For the text-containing cell, return its midpoint in (X, Y) coordinate format. 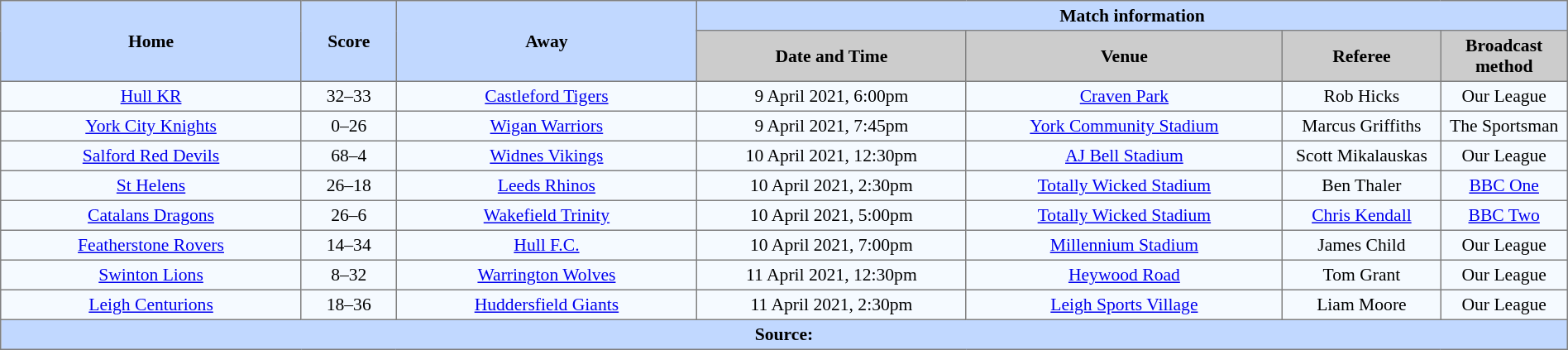
Referee (1361, 56)
Featherstone Rovers (151, 245)
The Sportsman (1503, 126)
AJ Bell Stadium (1125, 156)
Leigh Centurions (151, 304)
Warrington Wolves (547, 275)
Castleford Tigers (547, 96)
St Helens (151, 185)
68–4 (349, 156)
10 April 2021, 5:00pm (832, 215)
10 April 2021, 12:30pm (832, 156)
Scott Mikalauskas (1361, 156)
Home (151, 41)
Catalans Dragons (151, 215)
BBC One (1503, 185)
Away (547, 41)
Broadcast method (1503, 56)
Leigh Sports Village (1125, 304)
Chris Kendall (1361, 215)
10 April 2021, 7:00pm (832, 245)
Millennium Stadium (1125, 245)
Heywood Road (1125, 275)
Wigan Warriors (547, 126)
14–34 (349, 245)
Liam Moore (1361, 304)
18–36 (349, 304)
8–32 (349, 275)
York City Knights (151, 126)
Marcus Griffiths (1361, 126)
9 April 2021, 7:45pm (832, 126)
Leeds Rhinos (547, 185)
Tom Grant (1361, 275)
32–33 (349, 96)
0–26 (349, 126)
11 April 2021, 12:30pm (832, 275)
10 April 2021, 2:30pm (832, 185)
James Child (1361, 245)
Salford Red Devils (151, 156)
Source: (784, 334)
Widnes Vikings (547, 156)
Rob Hicks (1361, 96)
Hull F.C. (547, 245)
26–6 (349, 215)
11 April 2021, 2:30pm (832, 304)
Venue (1125, 56)
Swinton Lions (151, 275)
Match information (1133, 16)
9 April 2021, 6:00pm (832, 96)
Huddersfield Giants (547, 304)
Wakefield Trinity (547, 215)
Hull KR (151, 96)
BBC Two (1503, 215)
Score (349, 41)
Date and Time (832, 56)
York Community Stadium (1125, 126)
Craven Park (1125, 96)
26–18 (349, 185)
Ben Thaler (1361, 185)
